Return the (X, Y) coordinate for the center point of the cell that contains the specified text.  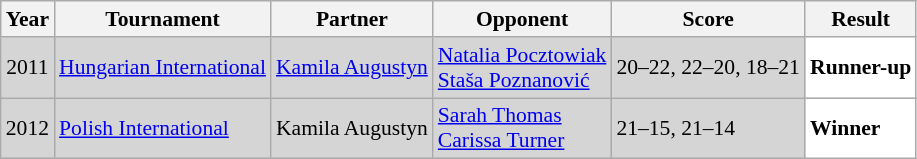
Runner-up (860, 68)
Hungarian International (162, 68)
Tournament (162, 19)
Year (28, 19)
Opponent (522, 19)
2011 (28, 68)
Result (860, 19)
Natalia Pocztowiak Staša Poznanović (522, 68)
20–22, 22–20, 18–21 (708, 68)
Polish International (162, 128)
Score (708, 19)
Partner (352, 19)
2012 (28, 128)
21–15, 21–14 (708, 128)
Sarah Thomas Carissa Turner (522, 128)
Winner (860, 128)
